Pinpoint the cell where the given text exists, returning its [X, Y] midpoint coordinate. 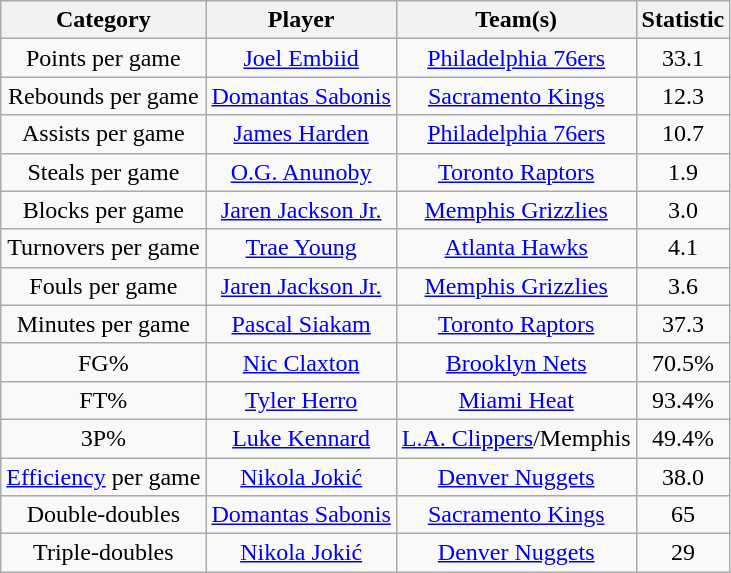
Atlanta Hawks [516, 248]
FT% [104, 400]
Triple-doubles [104, 553]
Miami Heat [516, 400]
12.3 [683, 96]
Blocks per game [104, 210]
FG% [104, 362]
29 [683, 553]
38.0 [683, 477]
65 [683, 515]
Team(s) [516, 20]
Brooklyn Nets [516, 362]
49.4% [683, 438]
Player [301, 20]
3.6 [683, 286]
L.A. Clippers/Memphis [516, 438]
1.9 [683, 172]
O.G. Anunoby [301, 172]
Fouls per game [104, 286]
Trae Young [301, 248]
Category [104, 20]
Nic Claxton [301, 362]
4.1 [683, 248]
Double-doubles [104, 515]
Luke Kennard [301, 438]
Tyler Herro [301, 400]
Points per game [104, 58]
33.1 [683, 58]
Turnovers per game [104, 248]
10.7 [683, 134]
70.5% [683, 362]
Efficiency per game [104, 477]
93.4% [683, 400]
37.3 [683, 324]
3P% [104, 438]
Pascal Siakam [301, 324]
Minutes per game [104, 324]
Assists per game [104, 134]
Rebounds per game [104, 96]
3.0 [683, 210]
James Harden [301, 134]
Joel Embiid [301, 58]
Statistic [683, 20]
Steals per game [104, 172]
